Locate the cell with the specified text and output its [x, y] center coordinate. 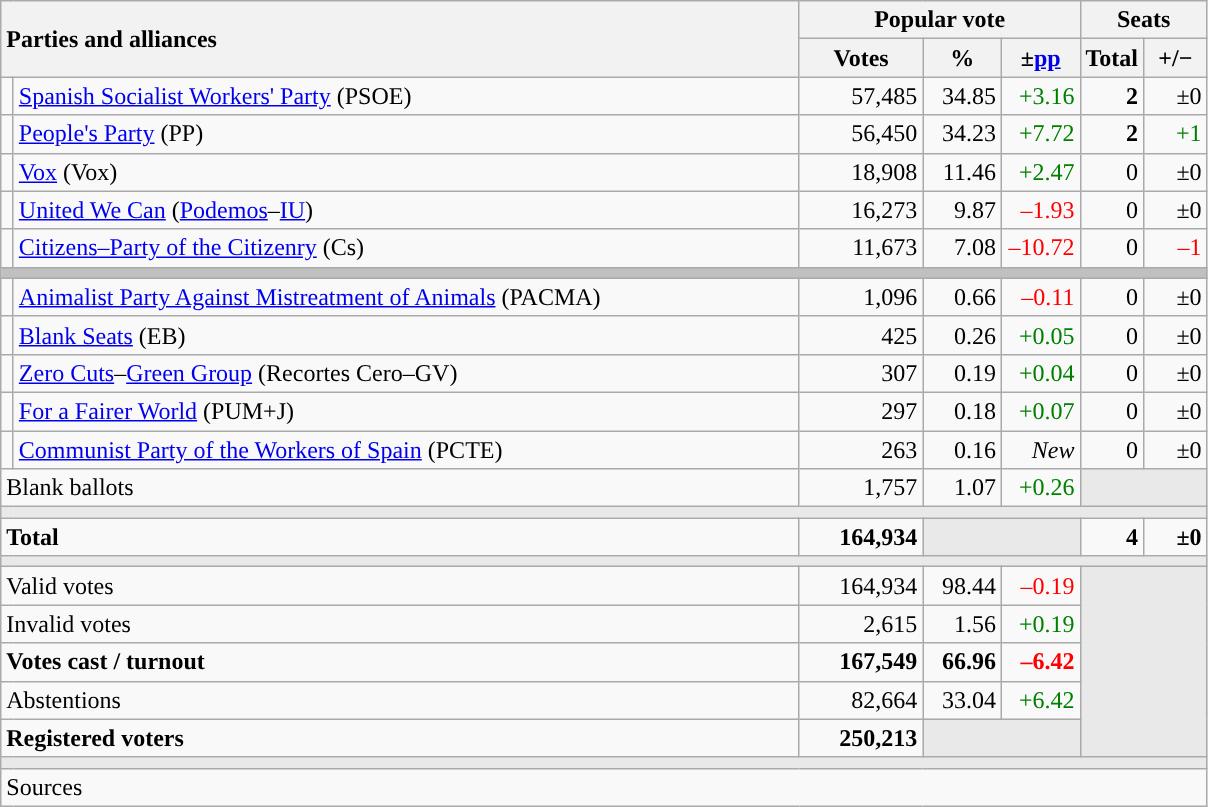
–1 [1176, 248]
7.08 [962, 248]
–0.11 [1040, 297]
+0.05 [1040, 335]
0.26 [962, 335]
+/− [1176, 58]
98.44 [962, 586]
1,096 [861, 297]
Communist Party of the Workers of Spain (PCTE) [406, 449]
Valid votes [400, 586]
Zero Cuts–Green Group (Recortes Cero–GV) [406, 373]
250,213 [861, 738]
New [1040, 449]
2,615 [861, 624]
+0.04 [1040, 373]
Votes cast / turnout [400, 662]
People's Party (PP) [406, 134]
–6.42 [1040, 662]
–0.19 [1040, 586]
Sources [604, 787]
82,664 [861, 700]
+0.07 [1040, 411]
+3.16 [1040, 96]
0.18 [962, 411]
±pp [1040, 58]
Parties and alliances [400, 39]
0.66 [962, 297]
1.56 [962, 624]
% [962, 58]
+7.72 [1040, 134]
Spanish Socialist Workers' Party (PSOE) [406, 96]
9.87 [962, 210]
+0.26 [1040, 488]
Seats [1144, 20]
Vox (Vox) [406, 172]
11.46 [962, 172]
0.19 [962, 373]
Abstentions [400, 700]
4 [1112, 537]
307 [861, 373]
18,908 [861, 172]
Citizens–Party of the Citizenry (Cs) [406, 248]
66.96 [962, 662]
425 [861, 335]
Popular vote [940, 20]
16,273 [861, 210]
Blank ballots [400, 488]
33.04 [962, 700]
United We Can (Podemos–IU) [406, 210]
Invalid votes [400, 624]
11,673 [861, 248]
56,450 [861, 134]
For a Fairer World (PUM+J) [406, 411]
+1 [1176, 134]
167,549 [861, 662]
34.23 [962, 134]
Registered voters [400, 738]
263 [861, 449]
1,757 [861, 488]
1.07 [962, 488]
Votes [861, 58]
34.85 [962, 96]
Blank Seats (EB) [406, 335]
+0.19 [1040, 624]
Animalist Party Against Mistreatment of Animals (PACMA) [406, 297]
297 [861, 411]
–1.93 [1040, 210]
57,485 [861, 96]
0.16 [962, 449]
+2.47 [1040, 172]
+6.42 [1040, 700]
–10.72 [1040, 248]
